Capture the cell that displays the provided text and extract its (x, y) central coordinate. 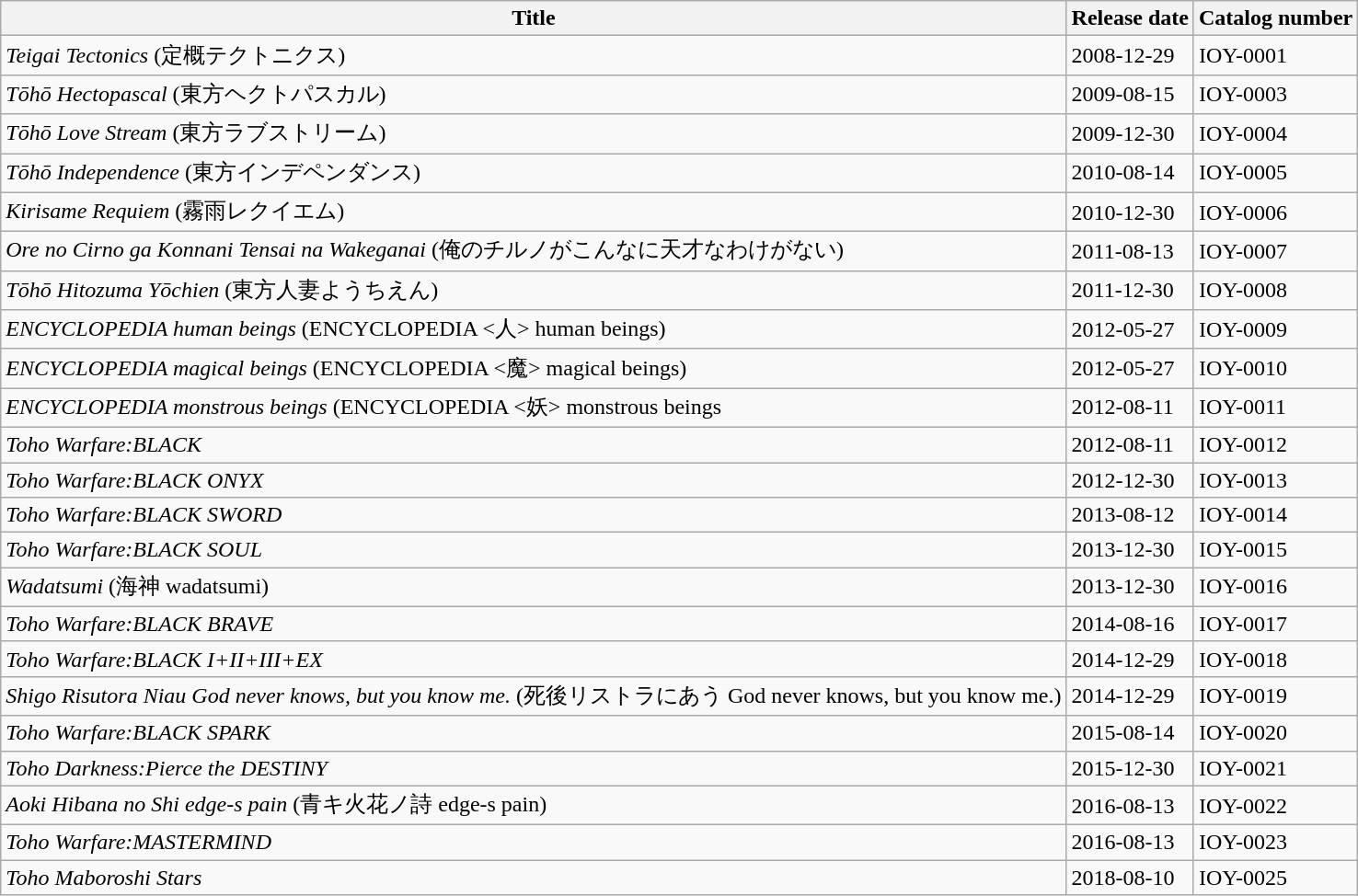
Toho Darkness:Pierce the DESTINY (534, 768)
IOY-0020 (1275, 733)
Toho Warfare:BLACK (534, 444)
Toho Warfare:BLACK SWORD (534, 515)
Toho Warfare:BLACK ONYX (534, 479)
Wadatsumi (海神 wadatsumi) (534, 587)
Shigo Risutora Niau God never knows, but you know me. (死後リストラにあう God never knows, but you know me.) (534, 695)
2011-12-30 (1130, 291)
Catalog number (1275, 18)
2015-12-30 (1130, 768)
Toho Warfare:BLACK SOUL (534, 550)
IOY-0025 (1275, 878)
IOY-0016 (1275, 587)
Toho Warfare:BLACK I+II+III+EX (534, 659)
ENCYCLOPEDIA monstrous beings (ENCYCLOPEDIA <妖> monstrous beings (534, 408)
Ore no Cirno ga Konnani Tensai na Wakeganai (俺のチルノがこんなに天才なわけがない) (534, 252)
Tōhō Hitozuma Yōchien (東方人妻ようちえん) (534, 291)
IOY-0012 (1275, 444)
IOY-0014 (1275, 515)
IOY-0004 (1275, 134)
IOY-0006 (1275, 212)
2013-08-12 (1130, 515)
IOY-0017 (1275, 624)
Title (534, 18)
Tōhō Love Stream (東方ラブストリーム) (534, 134)
2014-08-16 (1130, 624)
ENCYCLOPEDIA human beings (ENCYCLOPEDIA <人> human beings) (534, 329)
IOY-0018 (1275, 659)
Tōhō Hectopascal (東方ヘクトパスカル) (534, 94)
IOY-0001 (1275, 55)
IOY-0007 (1275, 252)
2009-08-15 (1130, 94)
Kirisame Requiem (霧雨レクイエム) (534, 212)
Toho Warfare:MASTERMIND (534, 843)
Aoki Hibana no Shi edge-s pain (青キ火花ノ詩 edge-s pain) (534, 806)
IOY-0023 (1275, 843)
IOY-0021 (1275, 768)
IOY-0010 (1275, 368)
IOY-0019 (1275, 695)
Toho Warfare:BLACK SPARK (534, 733)
IOY-0005 (1275, 173)
2010-12-30 (1130, 212)
2011-08-13 (1130, 252)
2008-12-29 (1130, 55)
IOY-0008 (1275, 291)
IOY-0022 (1275, 806)
2012-12-30 (1130, 479)
Toho Warfare:BLACK BRAVE (534, 624)
2015-08-14 (1130, 733)
Tōhō Independence (東方インデペンダンス) (534, 173)
Toho Maboroshi Stars (534, 878)
IOY-0015 (1275, 550)
ENCYCLOPEDIA magical beings (ENCYCLOPEDIA <魔> magical beings) (534, 368)
IOY-0013 (1275, 479)
IOY-0003 (1275, 94)
2018-08-10 (1130, 878)
IOY-0011 (1275, 408)
Teigai Tectonics (定概テクトニクス) (534, 55)
2010-08-14 (1130, 173)
Release date (1130, 18)
2009-12-30 (1130, 134)
IOY-0009 (1275, 329)
